Extract the (X, Y) coordinate from the center of the cell holding the provided text.  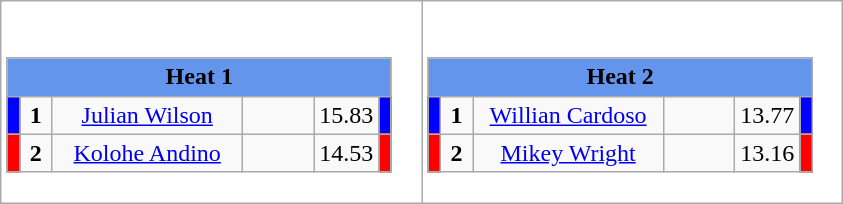
Kolohe Andino (148, 153)
15.83 (346, 115)
Julian Wilson (148, 115)
Heat 2 1 Willian Cardoso 13.77 2 Mikey Wright 13.16 (632, 102)
Mikey Wright (568, 153)
Heat 1 1 Julian Wilson 15.83 2 Kolohe Andino 14.53 (212, 102)
Heat 1 (199, 77)
14.53 (346, 153)
13.77 (768, 115)
Willian Cardoso (568, 115)
13.16 (768, 153)
Heat 2 (620, 77)
